Return (X, Y) of the center of cell containing provided text 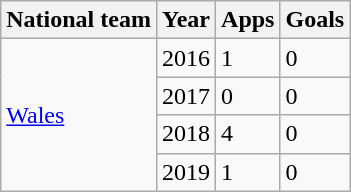
2017 (186, 96)
Wales (79, 115)
2019 (186, 172)
Year (186, 20)
4 (248, 134)
2016 (186, 58)
Goals (315, 20)
National team (79, 20)
Apps (248, 20)
2018 (186, 134)
